Search for the cell housing the specified text and yield its [x, y] center coordinate. 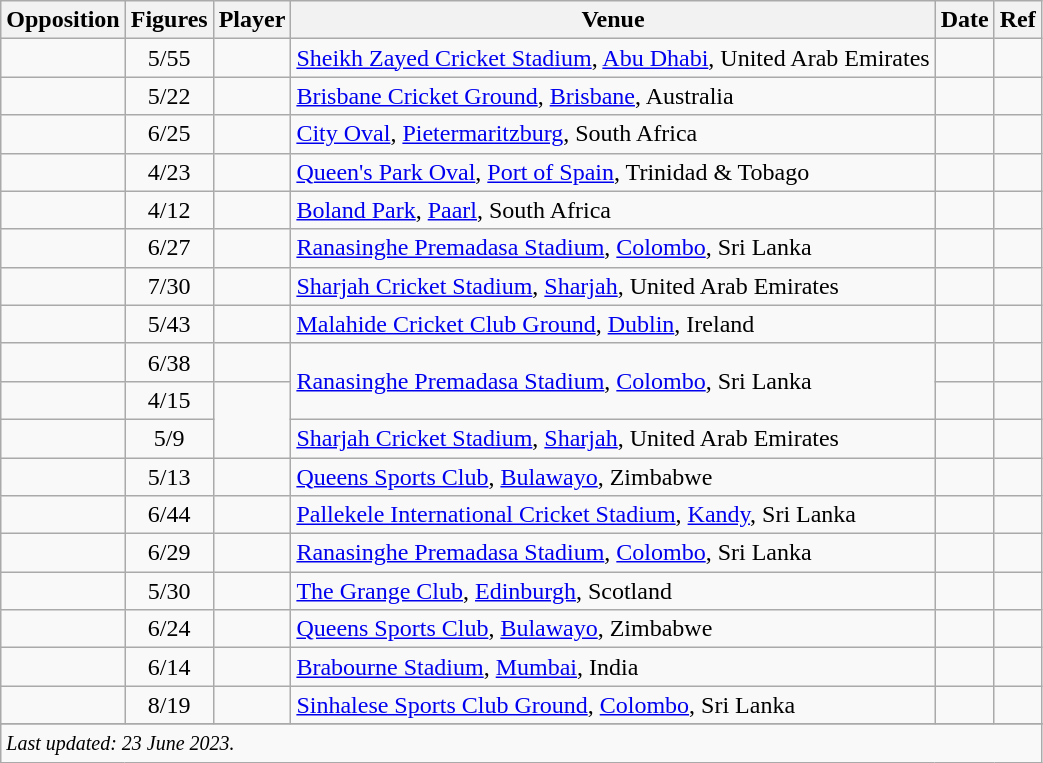
5/43 [169, 324]
5/13 [169, 477]
Figures [169, 20]
4/23 [169, 172]
Boland Park, Paarl, South Africa [613, 210]
Opposition [63, 20]
Venue [613, 20]
5/22 [169, 96]
Brabourne Stadium, Mumbai, India [613, 667]
Date [964, 20]
6/25 [169, 134]
5/9 [169, 438]
City Oval, Pietermaritzburg, South Africa [613, 134]
6/29 [169, 553]
6/27 [169, 248]
6/24 [169, 629]
6/38 [169, 362]
5/30 [169, 591]
6/14 [169, 667]
Sinhalese Sports Club Ground, Colombo, Sri Lanka [613, 705]
Last updated: 23 June 2023. [521, 743]
Player [252, 20]
Sheikh Zayed Cricket Stadium, Abu Dhabi, United Arab Emirates [613, 58]
Malahide Cricket Club Ground, Dublin, Ireland [613, 324]
The Grange Club, Edinburgh, Scotland [613, 591]
Pallekele International Cricket Stadium, Kandy, Sri Lanka [613, 515]
Queen's Park Oval, Port of Spain, Trinidad & Tobago [613, 172]
6/44 [169, 515]
4/12 [169, 210]
5/55 [169, 58]
Brisbane Cricket Ground, Brisbane, Australia [613, 96]
Ref [1018, 20]
8/19 [169, 705]
4/15 [169, 400]
7/30 [169, 286]
